Search for the cell housing the specified text and yield its [X, Y] center coordinate. 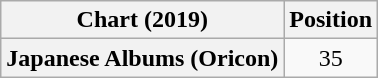
Chart (2019) [142, 20]
Position [331, 20]
35 [331, 58]
Japanese Albums (Oricon) [142, 58]
